Identify which cell holds the provided text, then report its (x, y) central coordinate. 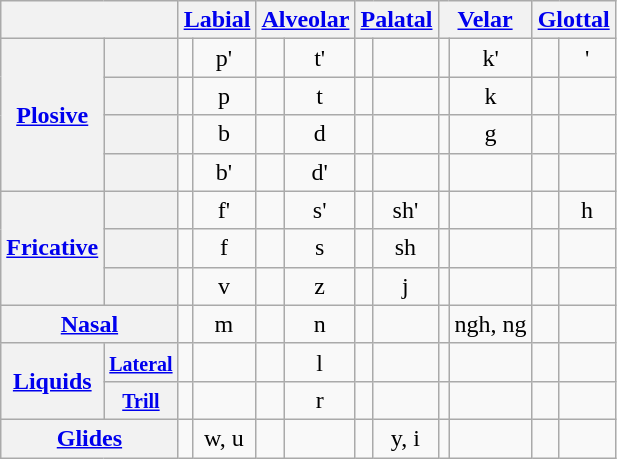
sh' (406, 210)
Glottal (574, 20)
f (224, 248)
Alveolar (306, 20)
Palatal (396, 20)
l (320, 362)
g (490, 134)
k' (490, 58)
sh (406, 248)
Trill (141, 400)
Glides (90, 438)
s' (320, 210)
Lateral (141, 362)
f' (224, 210)
t (320, 96)
s (320, 248)
d (320, 134)
Velar (485, 20)
k (490, 96)
p' (224, 58)
t' (320, 58)
r (320, 400)
z (320, 286)
m (224, 324)
Plosive (52, 115)
d' (320, 172)
h (587, 210)
v (224, 286)
' (587, 58)
b' (224, 172)
j (406, 286)
w, u (224, 438)
Liquids (52, 381)
y, i (406, 438)
n (320, 324)
p (224, 96)
Labial (217, 20)
Fricative (52, 248)
ngh, ng (490, 324)
Nasal (90, 324)
b (224, 134)
